From the cell containing the given text, extract its center point as [X, Y] coordinate. 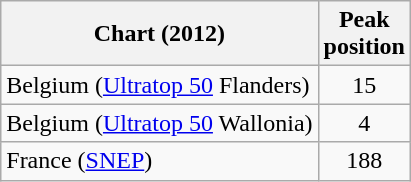
Belgium (Ultratop 50 Wallonia) [160, 123]
France (SNEP) [160, 161]
4 [364, 123]
188 [364, 161]
Belgium (Ultratop 50 Flanders) [160, 85]
15 [364, 85]
Chart (2012) [160, 34]
Peakposition [364, 34]
